Scan for the cell matching the given text and deliver its (x, y) coordinate at center. 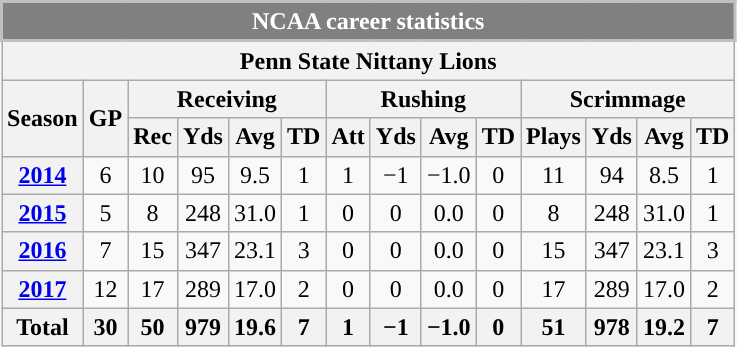
19.2 (664, 327)
Penn State Nittany Lions (368, 60)
NCAA career statistics (368, 22)
Rushing (424, 99)
8.5 (664, 175)
50 (153, 327)
2017 (43, 289)
Season (43, 118)
Att (348, 137)
2016 (43, 251)
9.5 (254, 175)
Scrimmage (628, 99)
Receiving (227, 99)
Plays (554, 137)
11 (554, 175)
Total (43, 327)
12 (105, 289)
Rec (153, 137)
2014 (43, 175)
94 (612, 175)
30 (105, 327)
979 (202, 327)
GP (105, 118)
6 (105, 175)
51 (554, 327)
978 (612, 327)
95 (202, 175)
2015 (43, 213)
19.6 (254, 327)
10 (153, 175)
5 (105, 213)
